Scan for the cell matching the given text and deliver its (X, Y) coordinate at center. 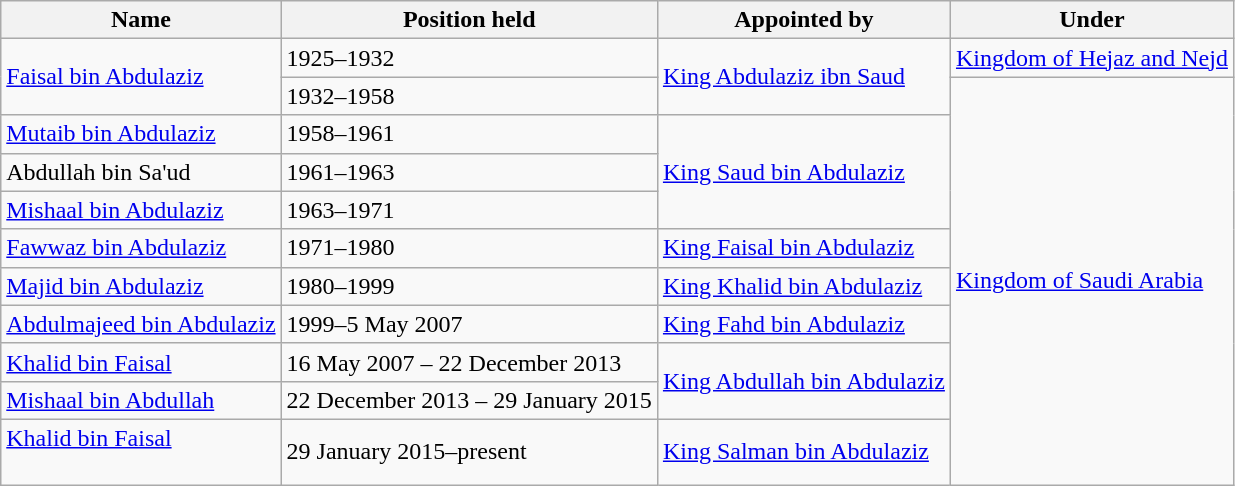
1932–1958 (469, 96)
1963–1971 (469, 210)
1958–1961 (469, 134)
16 May 2007 – 22 December 2013 (469, 362)
King Abdulaziz ibn Saud (804, 77)
King Khalid bin Abdulaziz (804, 286)
1925–1932 (469, 58)
1999–5 May 2007 (469, 324)
Abdullah bin Sa'ud (141, 172)
Mishaal bin Abdulaziz (141, 210)
King Saud bin Abdulaziz (804, 172)
Mutaib bin Abdulaziz (141, 134)
King Fahd bin Abdulaziz (804, 324)
1971–1980 (469, 248)
22 December 2013 – 29 January 2015 (469, 400)
King Abdullah bin Abdulaziz (804, 381)
Mishaal bin Abdullah (141, 400)
Kingdom of Hejaz and Nejd (1092, 58)
Abdulmajeed bin Abdulaziz (141, 324)
29 January 2015–present (469, 452)
1980–1999 (469, 286)
Under (1092, 20)
Faisal bin Abdulaziz (141, 77)
King Faisal bin Abdulaziz (804, 248)
Kingdom of Saudi Arabia (1092, 281)
King Salman bin Abdulaziz (804, 452)
1961–1963 (469, 172)
Name (141, 20)
Majid bin Abdulaziz (141, 286)
Position held (469, 20)
Appointed by (804, 20)
Fawwaz bin Abdulaziz (141, 248)
